Output the [x, y] coordinate of the center of the cell containing the given text.  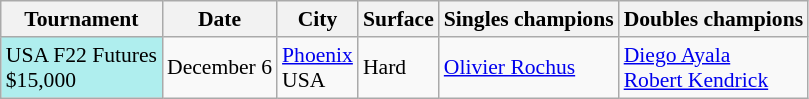
USA F22 Futures$15,000 [82, 68]
PhoenixUSA [318, 68]
Surface [398, 19]
City [318, 19]
Doubles champions [714, 19]
December 6 [220, 68]
Date [220, 19]
Tournament [82, 19]
Olivier Rochus [529, 68]
Hard [398, 68]
Singles champions [529, 19]
Diego Ayala Robert Kendrick [714, 68]
